For the text-containing cell, return its midpoint in (X, Y) coordinate format. 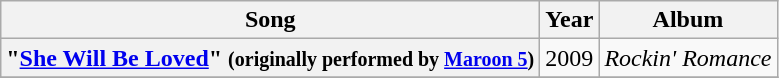
Album (688, 20)
Year (570, 20)
Song (270, 20)
"She Will Be Loved" (originally performed by Maroon 5) (270, 58)
2009 (570, 58)
Rockin' Romance (688, 58)
